Return the (X, Y) coordinate for the center point of the cell that contains the specified text.  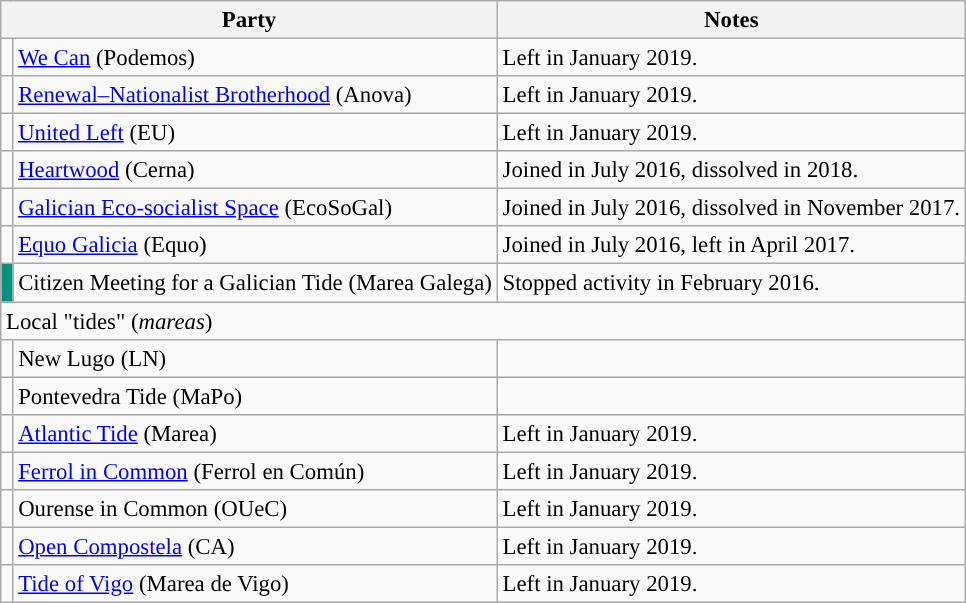
Citizen Meeting for a Galician Tide (Marea Galega) (255, 283)
Equo Galicia (Equo) (255, 245)
New Lugo (LN) (255, 358)
Tide of Vigo (Marea de Vigo) (255, 584)
Atlantic Tide (Marea) (255, 433)
We Can (Podemos) (255, 58)
Notes (731, 20)
Ferrol in Common (Ferrol en Común) (255, 471)
Pontevedra Tide (MaPo) (255, 396)
Joined in July 2016, left in April 2017. (731, 245)
Joined in July 2016, dissolved in 2018. (731, 170)
Renewal–Nationalist Brotherhood (Anova) (255, 95)
Local "tides" (mareas) (484, 321)
Ourense in Common (OUeC) (255, 509)
Open Compostela (CA) (255, 546)
United Left (EU) (255, 133)
Joined in July 2016, dissolved in November 2017. (731, 208)
Galician Eco-socialist Space (EcoSoGal) (255, 208)
Heartwood (Cerna) (255, 170)
Party (249, 20)
Stopped activity in February 2016. (731, 283)
